Detect which cell encompasses the target text, then output its (X, Y) center coordinate. 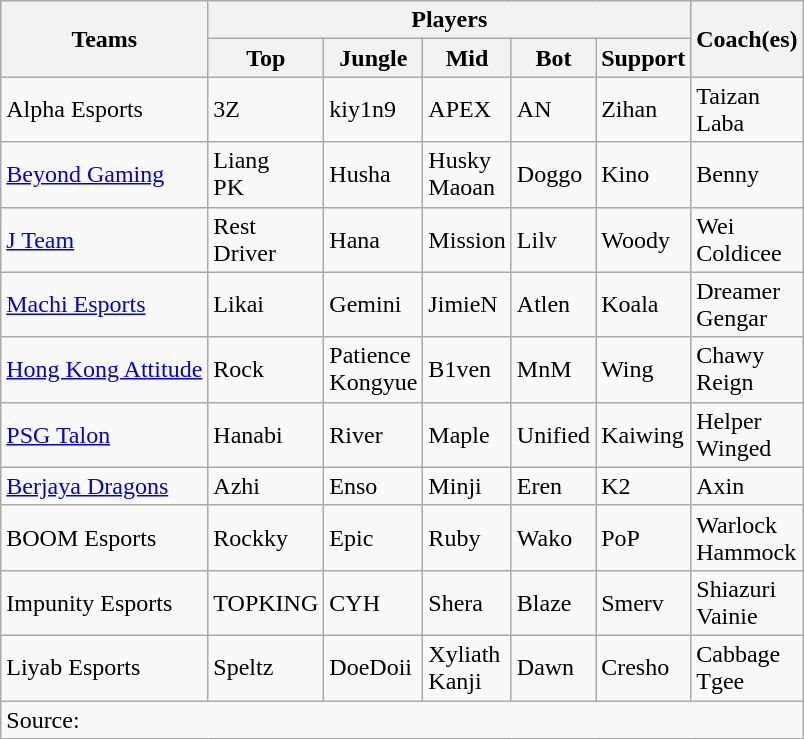
Rest Driver (266, 240)
Wing (644, 370)
Kino (644, 174)
Machi Esports (104, 304)
Rockky (266, 538)
Koala (644, 304)
Unified (553, 434)
Gemini (374, 304)
Mission (467, 240)
Players (450, 20)
BOOM Esports (104, 538)
B1ven (467, 370)
Helper Winged (747, 434)
Support (644, 58)
Zihan (644, 110)
3Z (266, 110)
APEX (467, 110)
Xyliath Kanji (467, 668)
Wei Coldicee (747, 240)
Warlock Hammock (747, 538)
Impunity Esports (104, 602)
Benny (747, 174)
Cabbage Tgee (747, 668)
Taizan Laba (747, 110)
Likai (266, 304)
Doggo (553, 174)
Axin (747, 486)
DoeDoii (374, 668)
River (374, 434)
kiy1n9 (374, 110)
Beyond Gaming (104, 174)
Ruby (467, 538)
MnM (553, 370)
Top (266, 58)
Chawy Reign (747, 370)
Minji (467, 486)
Shera (467, 602)
Kaiwing (644, 434)
Wako (553, 538)
Hong Kong Attitude (104, 370)
Speltz (266, 668)
Husha (374, 174)
CYH (374, 602)
Alpha Esports (104, 110)
Teams (104, 39)
Patience Kongyue (374, 370)
Source: (402, 719)
Hana (374, 240)
Maple (467, 434)
Liyab Esports (104, 668)
Atlen (553, 304)
TOPKING (266, 602)
AN (553, 110)
Liang PK (266, 174)
PoP (644, 538)
Dawn (553, 668)
Woody (644, 240)
Berjaya Dragons (104, 486)
Rock (266, 370)
Dreamer Gengar (747, 304)
K2 (644, 486)
Coach(es) (747, 39)
Husky Maoan (467, 174)
Lilv (553, 240)
Enso (374, 486)
Shiazuri Vainie (747, 602)
J Team (104, 240)
Cresho (644, 668)
Eren (553, 486)
Azhi (266, 486)
Hanabi (266, 434)
Jungle (374, 58)
JimieN (467, 304)
Epic (374, 538)
Smerv (644, 602)
Bot (553, 58)
Mid (467, 58)
Blaze (553, 602)
PSG Talon (104, 434)
